For the text-containing cell, return its midpoint in (X, Y) coordinate format. 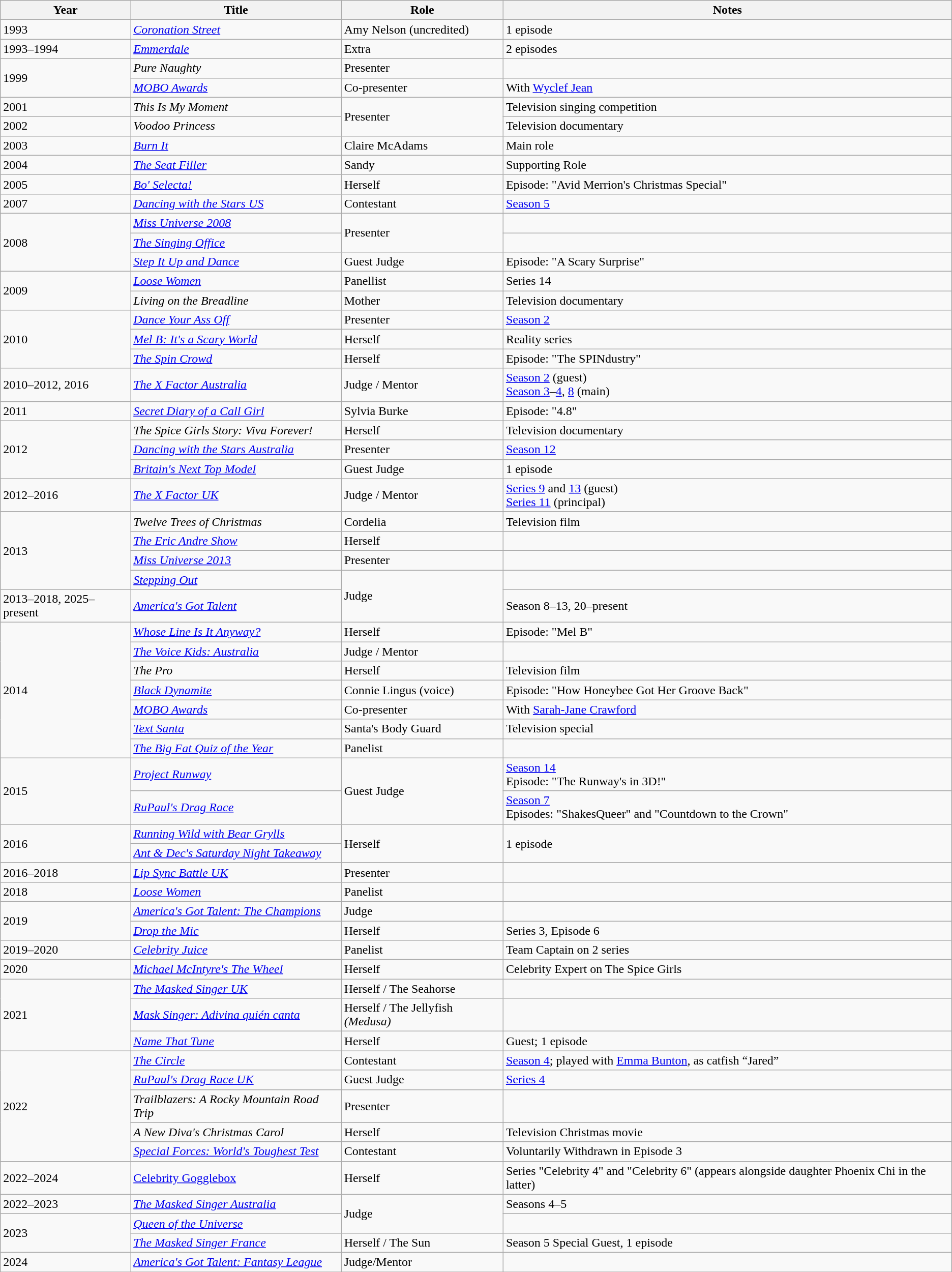
Pure Naughty (236, 68)
The Eric Andre Show (236, 541)
2013 (66, 550)
Television special (727, 729)
Celebrity Expert on The Spice Girls (727, 969)
Mask Singer: Adivina quién canta (236, 1015)
Series 3, Episode 6 (727, 930)
Sylvia Burke (422, 411)
2012–2016 (66, 495)
Episode: "A Scary Surprise" (727, 262)
Series "Celebrity 4" and "Celebrity 6" (appears alongside daughter Phoenix Chi in the latter) (727, 1178)
2019 (66, 921)
America's Got Talent (236, 606)
Season 8–13, 20–present (727, 606)
Emmerdale (236, 49)
2008 (66, 242)
The Seat Filler (236, 165)
Bo' Selecta! (236, 184)
Season 7Episodes: "ShakesQueer" and "Countdown to the Crown" (727, 808)
Panellist (422, 281)
Seasons 4–5 (727, 1204)
The X Factor UK (236, 495)
2023 (66, 1233)
2010–2012, 2016 (66, 384)
2024 (66, 1262)
2012 (66, 450)
With Wyclef Jean (727, 87)
2010 (66, 339)
Living on the Breadline (236, 301)
Dancing with the Stars Australia (236, 450)
Team Captain on 2 series (727, 950)
Sandy (422, 165)
RuPaul's Drag Race (236, 808)
Guest; 1 episode (727, 1041)
2001 (66, 107)
Herself / The Sun (422, 1243)
1993–1994 (66, 49)
2013–2018, 2025–present (66, 606)
Mel B: It's a Scary World (236, 339)
The Voice Kids: Australia (236, 652)
2007 (66, 203)
Episode: "Mel B" (727, 632)
2015 (66, 791)
Season 5 (727, 203)
Cordelia (422, 521)
The Circle (236, 1060)
Season 4; played with Emma Bunton, as catfish “Jared” (727, 1060)
Twelve Trees of Christmas (236, 521)
Extra (422, 49)
2021 (66, 1015)
Stepping Out (236, 579)
Amy Nelson (uncredited) (422, 29)
Celebrity Gogglebox (236, 1178)
The Masked Singer Australia (236, 1204)
This Is My Moment (236, 107)
2014 (66, 690)
Season 14Episode: "The Runway's in 3D!" (727, 774)
2 episodes (727, 49)
The X Factor Australia (236, 384)
The Masked Singer France (236, 1243)
2022–2023 (66, 1204)
Black Dynamite (236, 690)
Celebrity Juice (236, 950)
Voluntarily Withdrawn in Episode 3 (727, 1151)
Series 14 (727, 281)
2022 (66, 1106)
2019–2020 (66, 950)
Mother (422, 301)
2020 (66, 969)
2002 (66, 126)
The Big Fat Quiz of the Year (236, 748)
Special Forces: World's Toughest Test (236, 1151)
RuPaul's Drag Race UK (236, 1080)
Series 4 (727, 1080)
2009 (66, 291)
Burn It (236, 145)
Television Christmas movie (727, 1132)
Main role (727, 145)
A New Diva's Christmas Carol (236, 1132)
The Spin Crowd (236, 359)
Voodoo Princess (236, 126)
Season 2 (727, 320)
Season 5 Special Guest, 1 episode (727, 1243)
Name That Tune (236, 1041)
2016 (66, 843)
2016–2018 (66, 872)
2018 (66, 892)
Connie Lingus (voice) (422, 690)
Miss Universe 2008 (236, 223)
Running Wild with Bear Grylls (236, 834)
Dance Your Ass Off (236, 320)
Episode: "4.8" (727, 411)
Text Santa (236, 729)
With Sarah-Jane Crawford (727, 709)
Year (66, 10)
Dancing with the Stars US (236, 203)
The Spice Girls Story: Viva Forever! (236, 430)
Episode: "The SPINdustry" (727, 359)
Britain's Next Top Model (236, 469)
Queen of the Universe (236, 1223)
Trailblazers: A Rocky Mountain Road Trip (236, 1106)
Role (422, 10)
2005 (66, 184)
The Pro (236, 671)
2022–2024 (66, 1178)
1993 (66, 29)
Miss Universe 2013 (236, 560)
Ant & Dec's Saturday Night Takeaway (236, 853)
Whose Line Is It Anyway? (236, 632)
The Singing Office (236, 243)
Season 2 (guest)Season 3–4, 8 (main) (727, 384)
Michael McIntyre's The Wheel (236, 969)
Episode: "Avid Merrion's Christmas Special" (727, 184)
Notes (727, 10)
Title (236, 10)
Television singing competition (727, 107)
Step It Up and Dance (236, 262)
Lip Sync Battle UK (236, 872)
Series 9 and 13 (guest)Series 11 (principal) (727, 495)
Reality series (727, 339)
Secret Diary of a Call Girl (236, 411)
Herself / The Seahorse (422, 989)
1999 (66, 78)
Coronation Street (236, 29)
Project Runway (236, 774)
Judge/Mentor (422, 1262)
Supporting Role (727, 165)
Season 12 (727, 450)
Episode: "How Honeybee Got Her Groove Back" (727, 690)
Santa's Body Guard (422, 729)
Herself / The Jellyfish (Medusa) (422, 1015)
The Masked Singer UK (236, 989)
2003 (66, 145)
2004 (66, 165)
2011 (66, 411)
America's Got Talent: The Champions (236, 911)
America's Got Talent: Fantasy League (236, 1262)
Claire McAdams (422, 145)
Drop the Mic (236, 930)
